For the text-containing cell, return its midpoint in [X, Y] coordinate format. 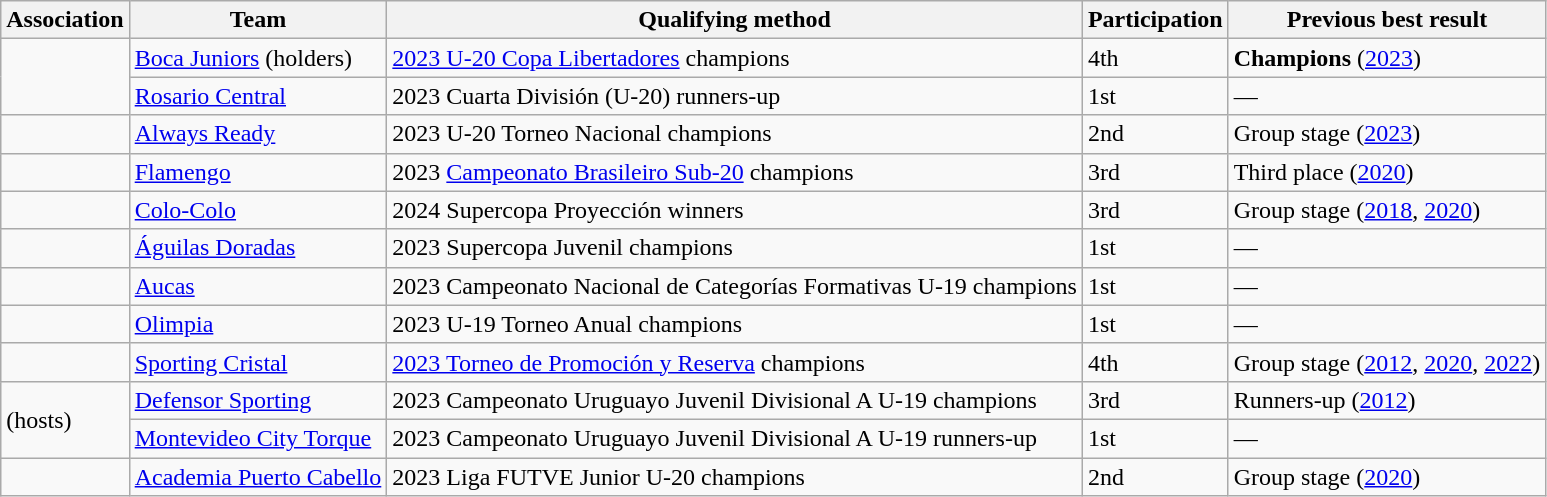
Olimpia [258, 324]
Group stage (2012, 2020, 2022) [1387, 362]
Aucas [258, 286]
2023 Supercopa Juvenil champions [735, 248]
2023 Campeonato Uruguayo Juvenil Divisional A U-19 champions [735, 400]
Qualifying method [735, 20]
Águilas Doradas [258, 248]
2024 Supercopa Proyección winners [735, 210]
Sporting Cristal [258, 362]
Colo-Colo [258, 210]
Team [258, 20]
Champions (2023) [1387, 58]
2023 U-19 Torneo Anual champions [735, 324]
(hosts) [65, 419]
Third place (2020) [1387, 172]
2023 U-20 Copa Libertadores champions [735, 58]
Boca Juniors (holders) [258, 58]
Group stage (2018, 2020) [1387, 210]
Group stage (2023) [1387, 134]
Always Ready [258, 134]
Group stage (2020) [1387, 477]
2023 Campeonato Uruguayo Juvenil Divisional A U-19 runners-up [735, 438]
2023 Torneo de Promoción y Reserva champions [735, 362]
Association [65, 20]
Flamengo [258, 172]
2023 Liga FUTVE Junior U-20 champions [735, 477]
2023 Campeonato Brasileiro Sub-20 champions [735, 172]
Academia Puerto Cabello [258, 477]
Runners-up (2012) [1387, 400]
2023 Campeonato Nacional de Categorías Formativas U-19 champions [735, 286]
Montevideo City Torque [258, 438]
Previous best result [1387, 20]
Rosario Central [258, 96]
Participation [1155, 20]
2023 Cuarta División (U-20) runners-up [735, 96]
Defensor Sporting [258, 400]
2023 U-20 Torneo Nacional champions [735, 134]
